Output the [X, Y] coordinate of the center of the cell containing the given text.  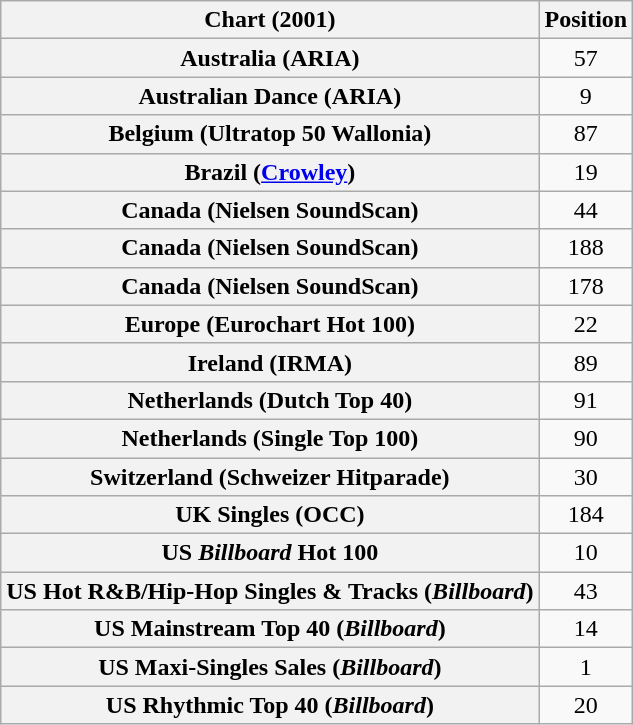
Switzerland (Schweizer Hitparade) [270, 477]
US Mainstream Top 40 (Billboard) [270, 629]
1 [586, 667]
US Maxi-Singles Sales (Billboard) [270, 667]
91 [586, 400]
184 [586, 515]
UK Singles (OCC) [270, 515]
Australian Dance (ARIA) [270, 96]
188 [586, 248]
Chart (2001) [270, 20]
US Billboard Hot 100 [270, 553]
10 [586, 553]
Netherlands (Dutch Top 40) [270, 400]
20 [586, 705]
22 [586, 324]
87 [586, 134]
89 [586, 362]
Australia (ARIA) [270, 58]
43 [586, 591]
19 [586, 172]
Ireland (IRMA) [270, 362]
14 [586, 629]
44 [586, 210]
US Hot R&B/Hip-Hop Singles & Tracks (Billboard) [270, 591]
90 [586, 438]
Europe (Eurochart Hot 100) [270, 324]
57 [586, 58]
9 [586, 96]
Netherlands (Single Top 100) [270, 438]
Brazil (Crowley) [270, 172]
US Rhythmic Top 40 (Billboard) [270, 705]
30 [586, 477]
Position [586, 20]
Belgium (Ultratop 50 Wallonia) [270, 134]
178 [586, 286]
